Capture the cell that displays the provided text and extract its [X, Y] central coordinate. 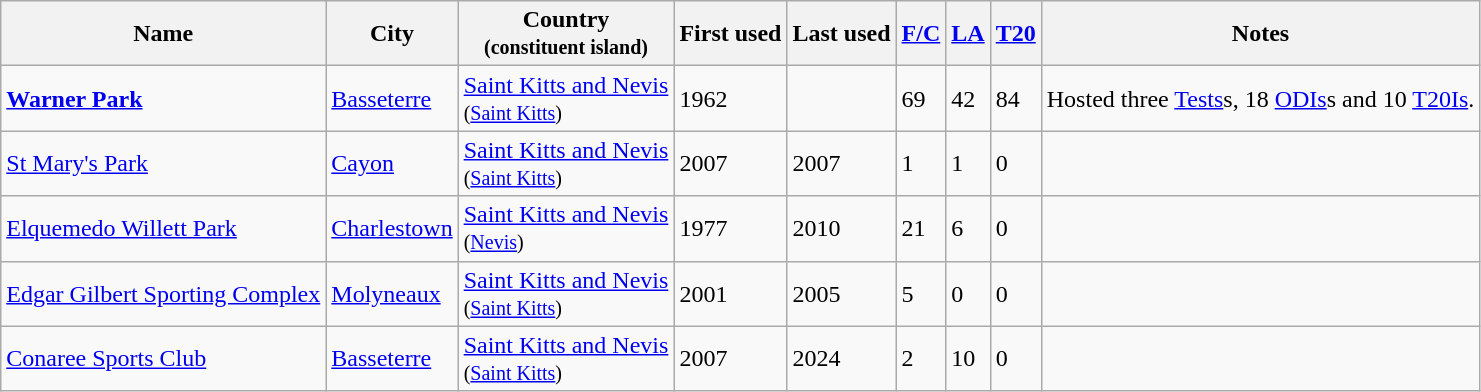
69 [921, 98]
LA [968, 34]
84 [1016, 98]
2024 [842, 358]
T20 [1016, 34]
2001 [730, 294]
City [392, 34]
42 [968, 98]
Warner Park [164, 98]
Conaree Sports Club [164, 358]
Elquemedo Willett Park [164, 228]
21 [921, 228]
5 [921, 294]
Edgar Gilbert Sporting Complex [164, 294]
Name [164, 34]
2 [921, 358]
First used [730, 34]
1977 [730, 228]
Molyneaux [392, 294]
2005 [842, 294]
10 [968, 358]
6 [968, 228]
2010 [842, 228]
Country(constituent island) [566, 34]
Saint Kitts and Nevis(Nevis) [566, 228]
Notes [1260, 34]
F/C [921, 34]
Hosted three Testss, 18 ODIss and 10 T20Is. [1260, 98]
Last used [842, 34]
1962 [730, 98]
St Mary's Park [164, 164]
Cayon [392, 164]
Charlestown [392, 228]
